Return the [X, Y] coordinate for the center point of the cell that contains the specified text.  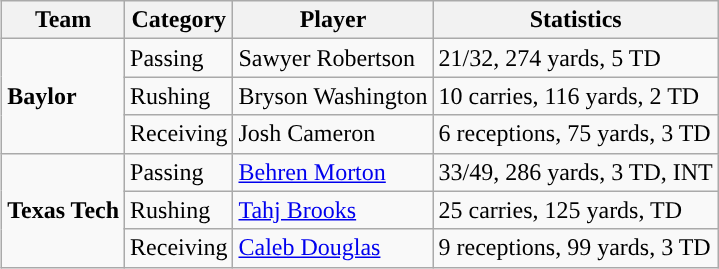
Category [179, 20]
9 receptions, 99 yards, 3 TD [576, 248]
Player [333, 20]
6 receptions, 75 yards, 3 TD [576, 134]
Caleb Douglas [333, 248]
21/32, 274 yards, 5 TD [576, 58]
10 carries, 116 yards, 2 TD [576, 96]
33/49, 286 yards, 3 TD, INT [576, 172]
Tahj Brooks [333, 210]
Sawyer Robertson [333, 58]
Baylor [64, 96]
Behren Morton [333, 172]
Bryson Washington [333, 96]
Josh Cameron [333, 134]
Texas Tech [64, 210]
Team [64, 20]
Statistics [576, 20]
25 carries, 125 yards, TD [576, 210]
